Scan for the cell matching the given text and deliver its [x, y] coordinate at center. 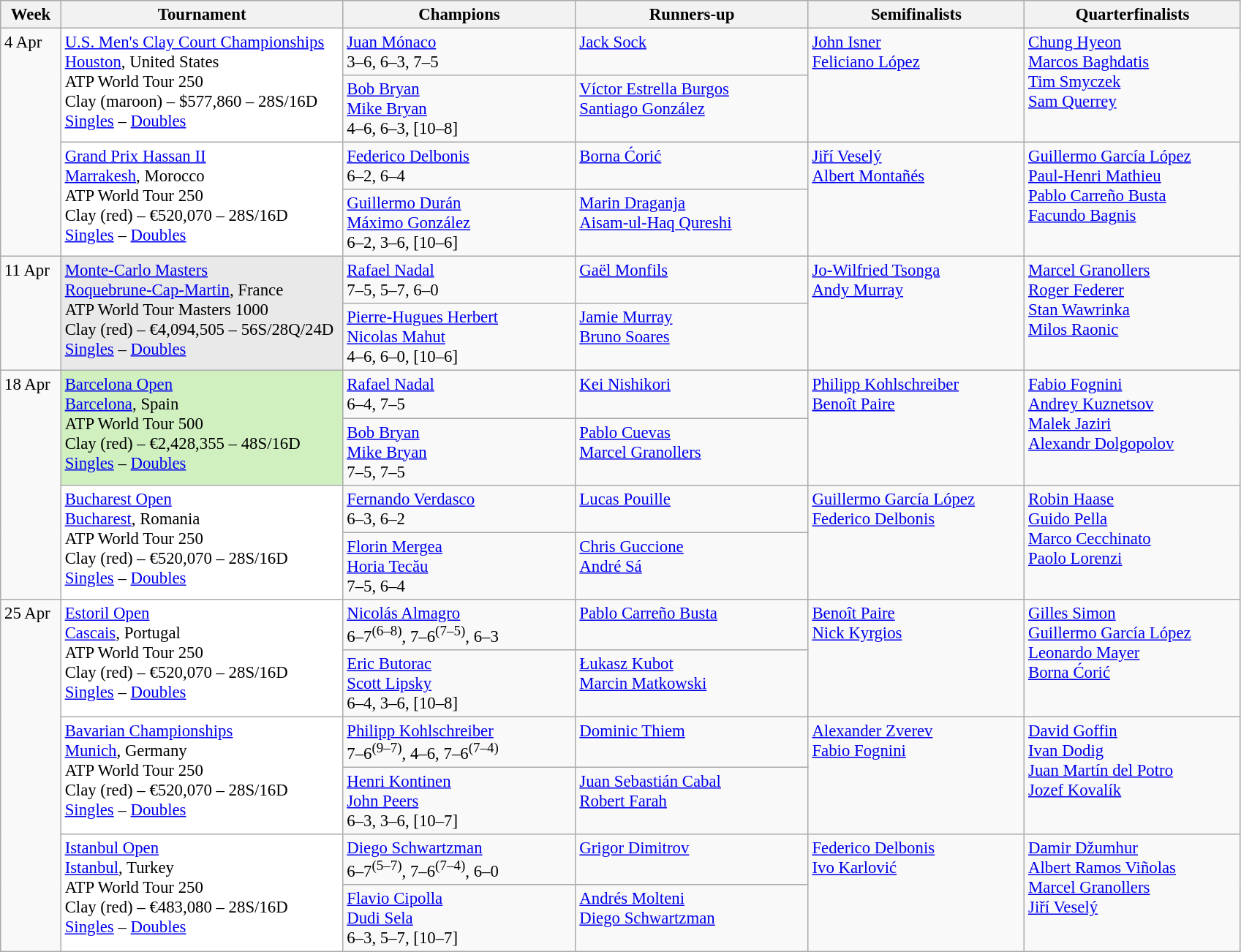
Marcel Granollers Roger Federer Stan Wawrinka Milos Raonic [1133, 314]
Flavio Cipolla Dudi Sela6–3, 5–7, [10–7] [459, 918]
Jamie Murray Bruno Soares [692, 338]
Eric Butorac Scott Lipsky 6–4, 3–6, [10–8] [459, 684]
18 Apr [31, 485]
U.S. Men's Clay Court Championships Houston, United StatesATP World Tour 250Clay (maroon) – $577,860 – 28S/16DSingles – Doubles [202, 86]
Bucharest Open Bucharest, RomaniaATP World Tour 250Clay (red) – €520,070 – 28S/16D Singles – Doubles [202, 542]
Nicolás Almagro 6–7(6–8), 7–6(7–5), 6–3 [459, 624]
Benoît Paire Nick Kyrgios [916, 658]
Philipp Kohlschreiber Benoît Paire [916, 428]
Bob Bryan Mike Bryan 4–6, 6–3, [10–8] [459, 109]
Henri Kontinen John Peers6–3, 3–6, [10–7] [459, 801]
Chris Guccione André Sá [692, 566]
Borna Ćorić [692, 167]
Guillermo García López Paul-Henri Mathieu Pablo Carreño Busta Facundo Bagnis [1133, 200]
Lucas Pouille [692, 509]
John Isner Feliciano López [916, 86]
Víctor Estrella Burgos Santiago González [692, 109]
Estoril Open Cascais, PortugalATP World Tour 250Clay (red) – €520,070 – 28S/16D Singles – Doubles [202, 658]
Week [31, 15]
11 Apr [31, 314]
Kei Nishikori [692, 395]
Pablo Carreño Busta [692, 624]
Tournament [202, 15]
Champions [459, 15]
Gaël Monfils [692, 281]
Rafael Nadal 6–4, 7–5 [459, 395]
Gilles Simon Guillermo García López Leonardo Mayer Borna Ćorić [1133, 658]
Fabio Fognini Andrey Kuznetsov Malek Jaziri Alexandr Dolgopolov [1133, 428]
Fernando Verdasco 6–3, 6–2 [459, 509]
Jo-Wilfried Tsonga Andy Murray [916, 314]
Dominic Thiem [692, 741]
Łukasz Kubot Marcin Matkowski [692, 684]
Istanbul Open Istanbul, TurkeyATP World Tour 250Clay (red) – €483,080 – 28S/16D Singles – Doubles [202, 894]
Juan Sebastián Cabal Robert Farah [692, 801]
Federico Delbonis 6–2, 6–4 [459, 167]
Guillermo García López Federico Delbonis [916, 542]
Marin Draganja Aisam-ul-Haq Qureshi [692, 223]
Pablo Cuevas Marcel Granollers [692, 452]
Quarterfinalists [1133, 15]
Federico Delbonis Ivo Karlović [916, 894]
Alexander Zverev Fabio Fognini [916, 775]
Grand Prix Hassan II Marrakesh, MoroccoATP World Tour 250Clay (red) – €520,070 – 28S/16DSingles – Doubles [202, 200]
Barcelona Open Barcelona, SpainATP World Tour 500Clay (red) – €2,428,355 – 48S/16DSingles – Doubles [202, 428]
4 Apr [31, 143]
Grigor Dimitrov [692, 860]
Monte-Carlo Masters Roquebrune-Cap-Martin, FranceATP World Tour Masters 1000Clay (red) – €4,094,505 – 56S/28Q/24D Singles – Doubles [202, 314]
Rafael Nadal 7–5, 5–7, 6–0 [459, 281]
Florin Mergea Horia Tecău 7–5, 6–4 [459, 566]
Guillermo Durán Máximo González 6–2, 3–6, [10–6] [459, 223]
Runners-up [692, 15]
Damir Džumhur Albert Ramos Viñolas Marcel Granollers Jiří Veselý [1133, 894]
David Goffin Ivan Dodig Juan Martín del Potro Jozef Kovalík [1133, 775]
Philipp Kohlschreiber7–6(9–7), 4–6, 7–6(7–4) [459, 741]
Robin Haase Guido Pella Marco Cecchinato Paolo Lorenzi [1133, 542]
Jiří Veselý Albert Montañés [916, 200]
Andrés Molteni Diego Schwartzman [692, 918]
Bob Bryan Mike Bryan 7–5, 7–5 [459, 452]
Bavarian Championships Munich, GermanyATP World Tour 250Clay (red) – €520,070 – 28S/16D Singles – Doubles [202, 775]
Pierre-Hugues Herbert Nicolas Mahut 4–6, 6–0, [10–6] [459, 338]
Chung Hyeon Marcos Baghdatis Tim Smyczek Sam Querrey [1133, 86]
Diego Schwartzman6–7(5–7), 7–6(7–4), 6–0 [459, 860]
25 Apr [31, 775]
Jack Sock [692, 53]
Juan Mónaco 3–6, 6–3, 7–5 [459, 53]
Semifinalists [916, 15]
